Identify which cell holds the provided text, then report its [X, Y] central coordinate. 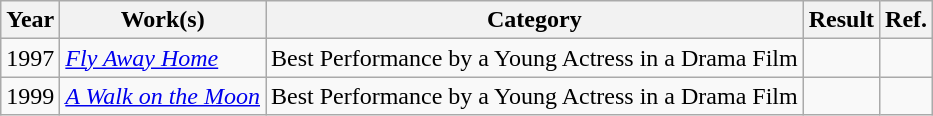
1999 [30, 96]
Ref. [906, 20]
A Walk on the Moon [163, 96]
Result [841, 20]
Fly Away Home [163, 58]
Year [30, 20]
Work(s) [163, 20]
Category [535, 20]
1997 [30, 58]
